Output the (x, y) coordinate of the center of the cell containing the given text.  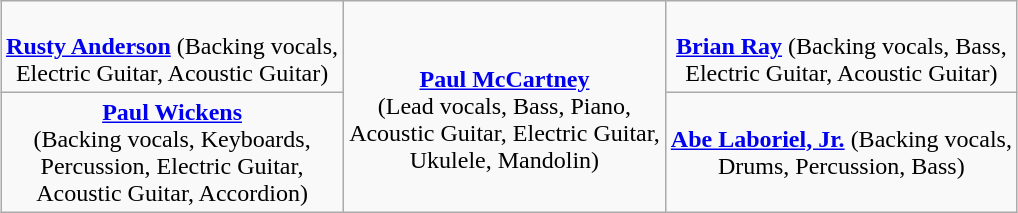
Brian Ray (Backing vocals, Bass,Electric Guitar, Acoustic Guitar) (841, 47)
Rusty Anderson (Backing vocals,Electric Guitar, Acoustic Guitar) (172, 47)
Paul McCartney (Lead vocals, Bass, Piano,Acoustic Guitar, Electric Guitar,Ukulele, Mandolin) (505, 106)
Paul Wickens (Backing vocals, Keyboards,Percussion, Electric Guitar,Acoustic Guitar, Accordion) (172, 152)
Abe Laboriel, Jr. (Backing vocals,Drums, Percussion, Bass) (841, 152)
